Output the (x, y) coordinate of the center of the cell containing the given text.  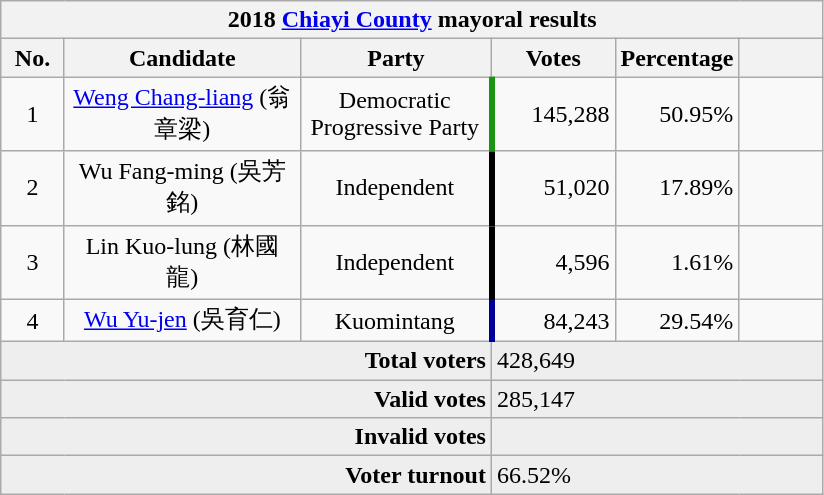
84,243 (553, 320)
Voter turnout (246, 475)
4 (33, 320)
Lin Kuo-lung (林國龍) (182, 262)
No. (33, 58)
Democratic Progressive Party (396, 114)
Total voters (246, 361)
51,020 (553, 188)
Wu Fang-ming (吳芳銘) (182, 188)
428,649 (657, 361)
Kuomintang (396, 320)
Party (396, 58)
285,147 (657, 399)
2018 Chiayi County mayoral results (412, 20)
Votes (553, 58)
1 (33, 114)
Wu Yu-jen (吳育仁) (182, 320)
29.54% (677, 320)
4,596 (553, 262)
3 (33, 262)
Invalid votes (246, 437)
66.52% (657, 475)
2 (33, 188)
Weng Chang-liang (翁章梁) (182, 114)
Percentage (677, 58)
50.95% (677, 114)
1.61% (677, 262)
Candidate (182, 58)
145,288 (553, 114)
17.89% (677, 188)
Valid votes (246, 399)
